Find where the given text appears and provide that cell's center as (x, y) coordinate. 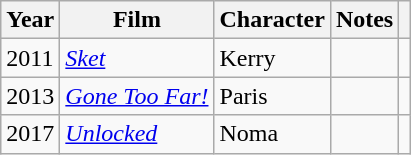
2013 (30, 96)
Notes (364, 20)
Character (272, 20)
Gone Too Far! (137, 96)
Kerry (272, 58)
Unlocked (137, 134)
Year (30, 20)
2017 (30, 134)
Paris (272, 96)
Sket (137, 58)
Film (137, 20)
2011 (30, 58)
Noma (272, 134)
